Search for the cell housing the specified text and yield its [x, y] center coordinate. 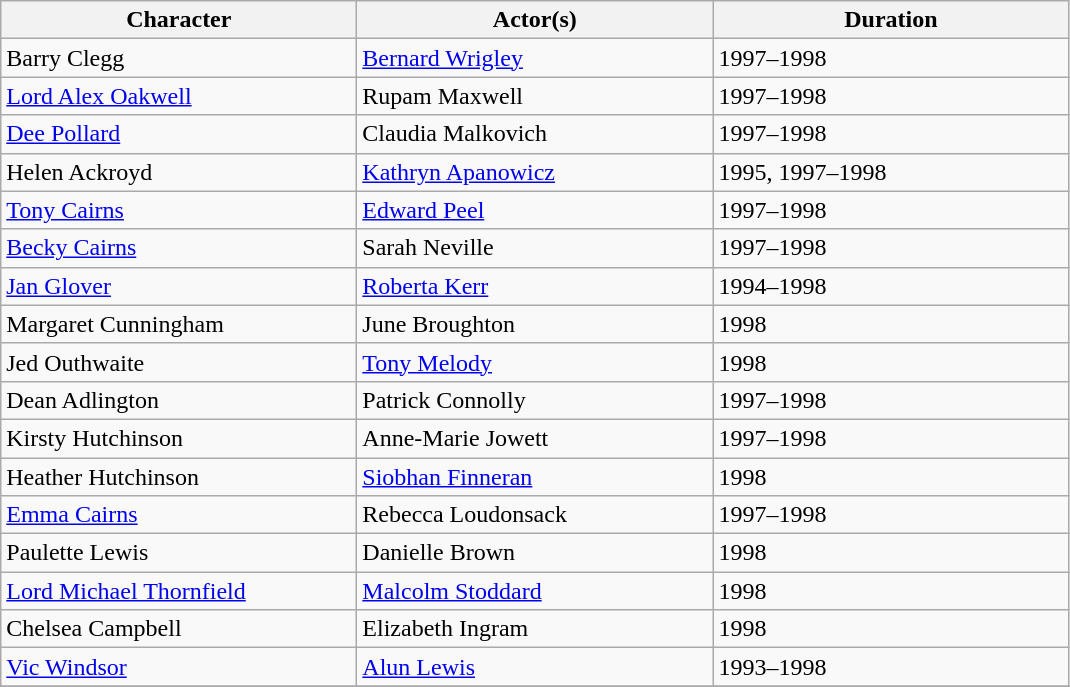
Rupam Maxwell [535, 96]
Dean Adlington [179, 400]
Becky Cairns [179, 248]
Tony Melody [535, 362]
Kirsty Hutchinson [179, 438]
Emma Cairns [179, 515]
Lord Alex Oakwell [179, 96]
Alun Lewis [535, 667]
Malcolm Stoddard [535, 591]
1993–1998 [891, 667]
1994–1998 [891, 286]
Anne-Marie Jowett [535, 438]
Bernard Wrigley [535, 58]
Edward Peel [535, 210]
Tony Cairns [179, 210]
Sarah Neville [535, 248]
Vic Windsor [179, 667]
Jan Glover [179, 286]
Roberta Kerr [535, 286]
Jed Outhwaite [179, 362]
Chelsea Campbell [179, 629]
Lord Michael Thornfield [179, 591]
Siobhan Finneran [535, 477]
Character [179, 20]
Barry Clegg [179, 58]
1995, 1997–1998 [891, 172]
Paulette Lewis [179, 553]
Kathryn Apanowicz [535, 172]
Patrick Connolly [535, 400]
Danielle Brown [535, 553]
Heather Hutchinson [179, 477]
Dee Pollard [179, 134]
Actor(s) [535, 20]
Duration [891, 20]
June Broughton [535, 324]
Claudia Malkovich [535, 134]
Elizabeth Ingram [535, 629]
Helen Ackroyd [179, 172]
Margaret Cunningham [179, 324]
Rebecca Loudonsack [535, 515]
